Search for the cell housing the specified text and yield its [X, Y] center coordinate. 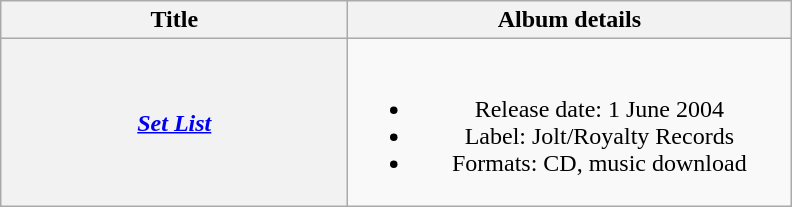
Title [174, 20]
Release date: 1 June 2004Label: Jolt/Royalty RecordsFormats: CD, music download [570, 122]
Album details [570, 20]
Set List [174, 122]
